Provide the [X, Y] coordinate of the cell's center where the given text is located.  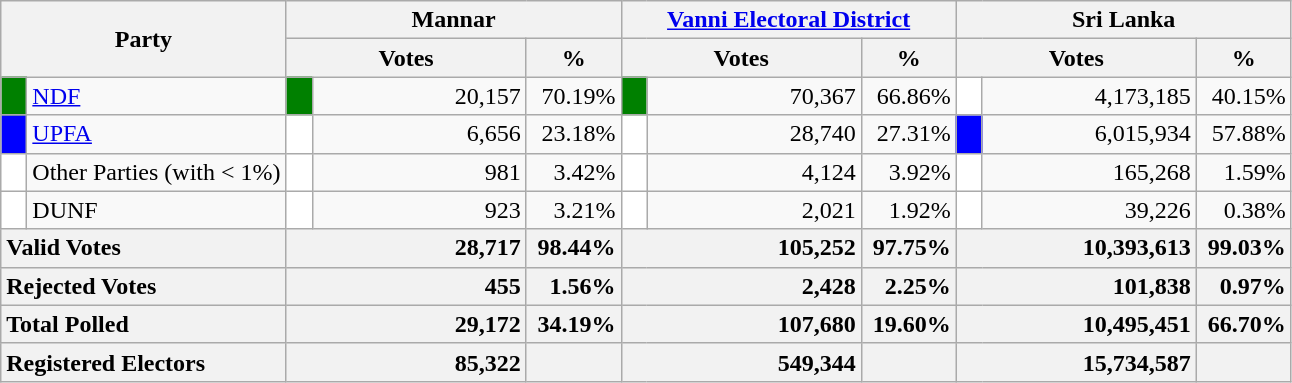
70.19% [574, 96]
28,717 [406, 248]
2,428 [741, 286]
10,495,451 [1076, 324]
0.97% [1244, 286]
1.56% [574, 286]
27.31% [908, 134]
1.92% [908, 210]
2.25% [908, 286]
107,680 [741, 324]
29,172 [406, 324]
4,173,185 [1089, 96]
40.15% [1244, 96]
Rejected Votes [144, 286]
DUNF [156, 210]
19.60% [908, 324]
34.19% [574, 324]
66.70% [1244, 324]
28,740 [754, 134]
Other Parties (with < 1%) [156, 172]
Registered Electors [144, 362]
0.38% [1244, 210]
101,838 [1076, 286]
NDF [156, 96]
UPFA [156, 134]
4,124 [754, 172]
1.59% [1244, 172]
981 [419, 172]
3.42% [574, 172]
3.21% [574, 210]
3.92% [908, 172]
Total Polled [144, 324]
Party [144, 39]
Valid Votes [144, 248]
85,322 [406, 362]
97.75% [908, 248]
15,734,587 [1076, 362]
2,021 [754, 210]
6,656 [419, 134]
98.44% [574, 248]
Sri Lanka [1124, 20]
99.03% [1244, 248]
6,015,934 [1089, 134]
Mannar [454, 20]
105,252 [741, 248]
20,157 [419, 96]
66.86% [908, 96]
455 [406, 286]
549,344 [741, 362]
70,367 [754, 96]
10,393,613 [1076, 248]
39,226 [1089, 210]
923 [419, 210]
23.18% [574, 134]
Vanni Electoral District [788, 20]
57.88% [1244, 134]
165,268 [1089, 172]
